For the text-containing cell, return its midpoint in [x, y] coordinate format. 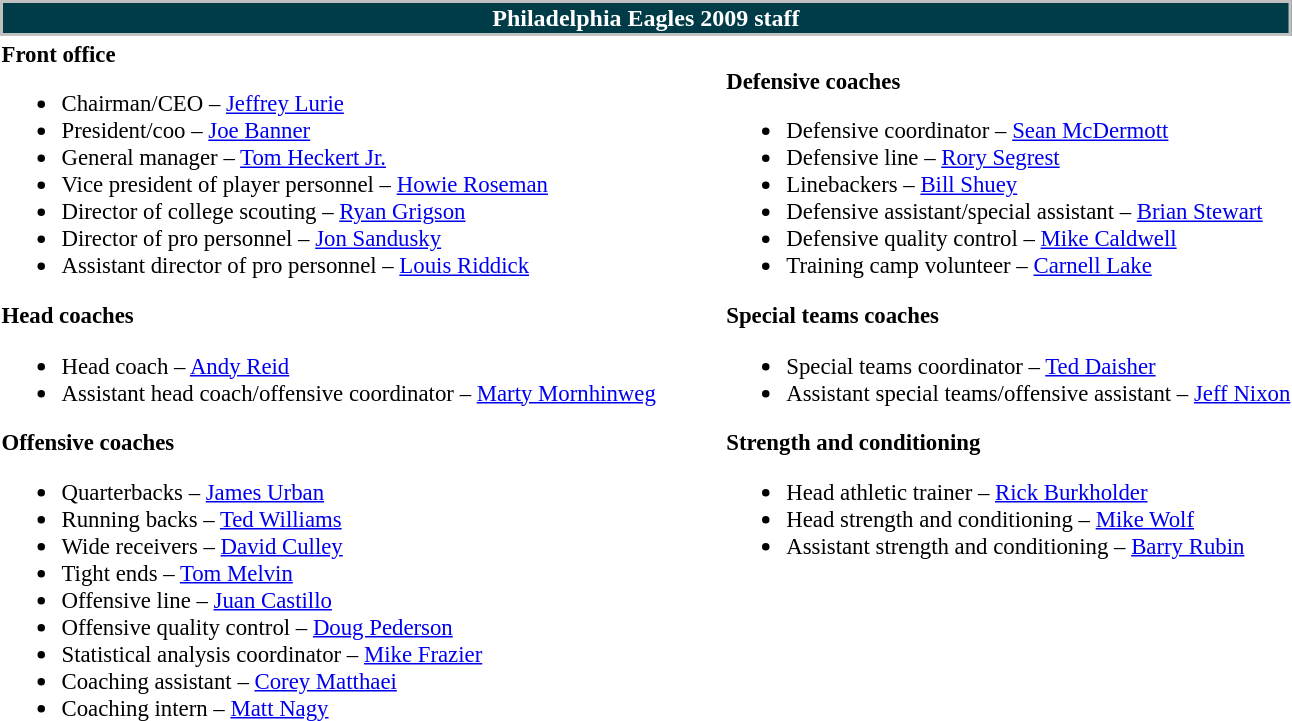
Philadelphia Eagles 2009 staff [646, 18]
